Return [X, Y] of the center of cell containing provided text 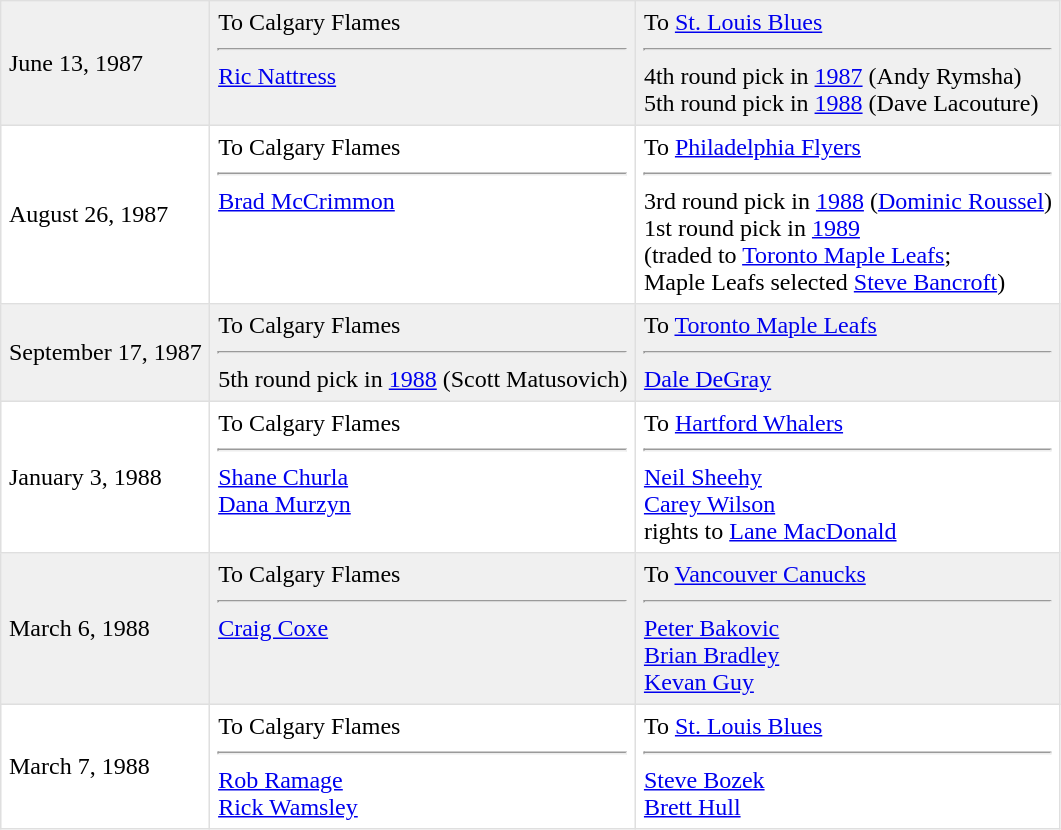
January 3, 1988 [106, 477]
To St. Louis Blues 4th round pick in 1987 (Andy Rymsha)5th round pick in 1988 (Dave Lacouture) [848, 63]
To Hartford Whalers Neil SheehyCarey Wilsonrights to Lane MacDonald [848, 477]
To Calgary Flames Shane ChurlaDana Murzyn [423, 477]
September 17, 1987 [106, 353]
March 7, 1988 [106, 766]
To Toronto Maple Leafs Dale DeGray [848, 353]
August 26, 1987 [106, 214]
To Calgary Flames Craig Coxe [423, 629]
To Vancouver Canucks Peter BakovicBrian BradleyKevan Guy [848, 629]
To Calgary Flames 5th round pick in 1988 (Scott Matusovich) [423, 353]
March 6, 1988 [106, 629]
To Calgary Flames Rob RamageRick Wamsley [423, 766]
To St. Louis Blues Steve BozekBrett Hull [848, 766]
To Calgary Flames Brad McCrimmon [423, 214]
To Calgary Flames Ric Nattress [423, 63]
June 13, 1987 [106, 63]
